Output the (x, y) coordinate of the center of the cell containing the given text.  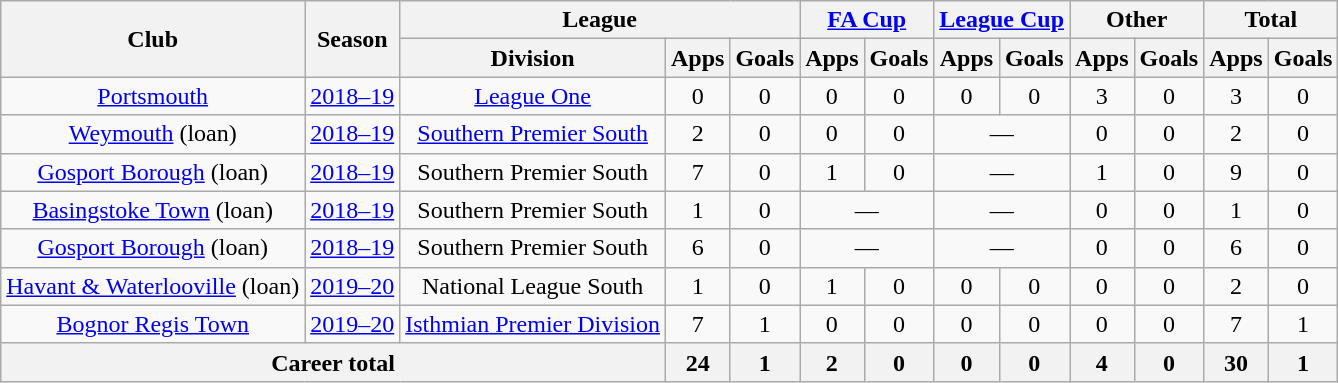
Total (1271, 20)
Basingstoke Town (loan) (153, 210)
Bognor Regis Town (153, 324)
Career total (334, 362)
4 (1102, 362)
Portsmouth (153, 96)
24 (697, 362)
FA Cup (867, 20)
League (600, 20)
Season (352, 39)
League Cup (1002, 20)
Weymouth (loan) (153, 134)
League One (533, 96)
Havant & Waterlooville (loan) (153, 286)
30 (1236, 362)
Other (1137, 20)
Division (533, 58)
Club (153, 39)
Isthmian Premier Division (533, 324)
9 (1236, 172)
National League South (533, 286)
